Find where the given text appears and provide that cell's center as (X, Y) coordinate. 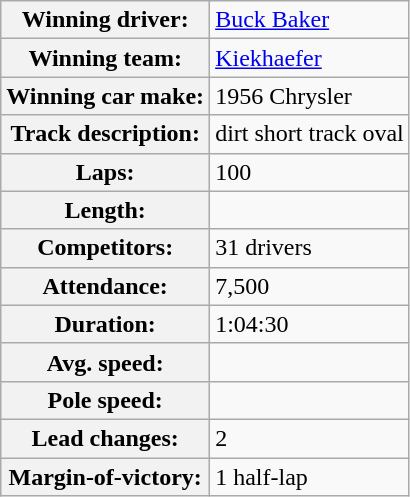
Winning car make: (106, 96)
Laps: (106, 172)
Length: (106, 210)
1956 Chrysler (310, 96)
100 (310, 172)
31 drivers (310, 248)
1:04:30 (310, 324)
Pole speed: (106, 400)
Lead changes: (106, 438)
Kiekhaefer (310, 58)
Winning driver: (106, 20)
2 (310, 438)
dirt short track oval (310, 134)
Margin-of-victory: (106, 477)
1 half-lap (310, 477)
Track description: (106, 134)
Avg. speed: (106, 362)
Duration: (106, 324)
Buck Baker (310, 20)
Winning team: (106, 58)
Competitors: (106, 248)
7,500 (310, 286)
Attendance: (106, 286)
